Locate the cell with the specified text and output its [x, y] center coordinate. 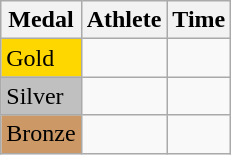
Bronze [41, 134]
Athlete [124, 20]
Time [199, 20]
Silver [41, 96]
Gold [41, 58]
Medal [41, 20]
